Find where the given text appears and provide that cell's center as [X, Y] coordinate. 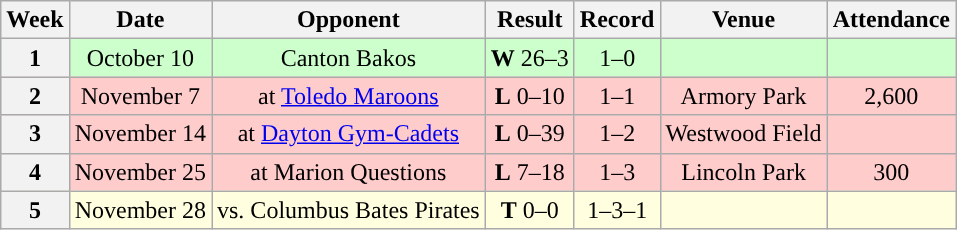
Opponent [349, 20]
at Dayton Gym-Cadets [349, 134]
November 7 [140, 96]
vs. Columbus Bates Pirates [349, 210]
November 28 [140, 210]
L 0–10 [530, 96]
300 [891, 172]
Week [35, 20]
Venue [744, 20]
1–3 [617, 172]
Record [617, 20]
at Toledo Maroons [349, 96]
1 [35, 58]
L 0–39 [530, 134]
October 10 [140, 58]
2 [35, 96]
1–1 [617, 96]
4 [35, 172]
2,600 [891, 96]
Westwood Field [744, 134]
1–2 [617, 134]
3 [35, 134]
Result [530, 20]
1–3–1 [617, 210]
November 14 [140, 134]
Canton Bakos [349, 58]
5 [35, 210]
W 26–3 [530, 58]
November 25 [140, 172]
L 7–18 [530, 172]
at Marion Questions [349, 172]
Armory Park [744, 96]
Date [140, 20]
Lincoln Park [744, 172]
T 0–0 [530, 210]
1–0 [617, 58]
Attendance [891, 20]
